Return the (x, y) coordinate for the center point of the cell that contains the specified text.  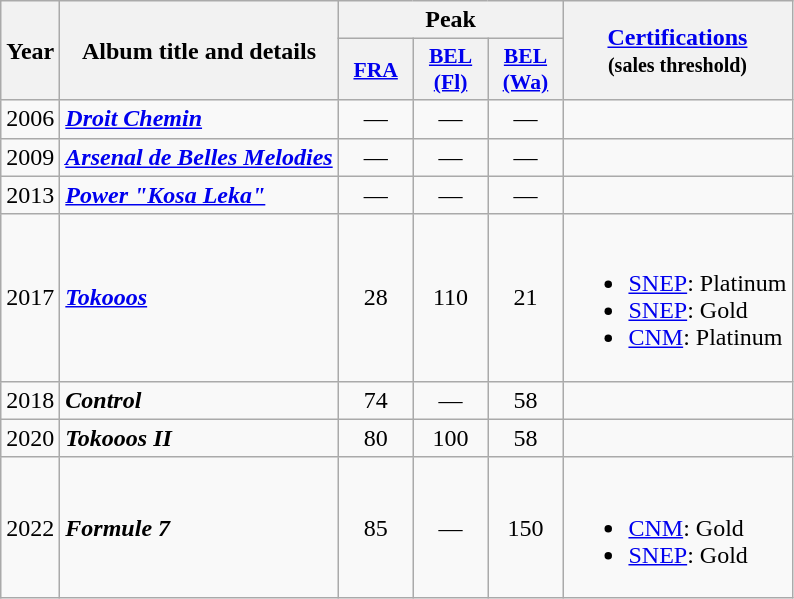
SNEP: PlatinumSNEP: GoldCNM: Platinum (678, 298)
Album title and details (199, 50)
85 (376, 527)
Certifications(sales threshold) (678, 50)
21 (526, 298)
74 (376, 400)
FRA (376, 70)
2017 (30, 298)
Arsenal de Belles Melodies (199, 157)
150 (526, 527)
2006 (30, 119)
Tokooos II (199, 438)
CNM: GoldSNEP: Gold (678, 527)
2009 (30, 157)
2022 (30, 527)
28 (376, 298)
Tokooos (199, 298)
Peak (450, 20)
Formule 7 (199, 527)
2020 (30, 438)
2013 (30, 195)
Control (199, 400)
2018 (30, 400)
BEL(Wa) (526, 70)
Power "Kosa Leka" (199, 195)
110 (450, 298)
BEL(Fl) (450, 70)
Year (30, 50)
80 (376, 438)
100 (450, 438)
Droit Chemin (199, 119)
